Extract the (X, Y) coordinate from the center of the cell holding the provided text.  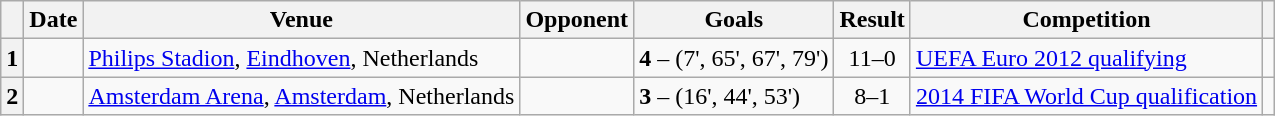
Amsterdam Arena, Amsterdam, Netherlands (302, 96)
2 (12, 96)
UEFA Euro 2012 qualifying (1086, 58)
4 – (7', 65', 67', 79') (734, 58)
Result (872, 20)
11–0 (872, 58)
Date (54, 20)
Competition (1086, 20)
3 – (16', 44', 53') (734, 96)
Philips Stadion, Eindhoven, Netherlands (302, 58)
8–1 (872, 96)
Goals (734, 20)
Opponent (577, 20)
1 (12, 58)
Venue (302, 20)
2014 FIFA World Cup qualification (1086, 96)
